Extract the (X, Y) coordinate from the center of the cell holding the provided text.  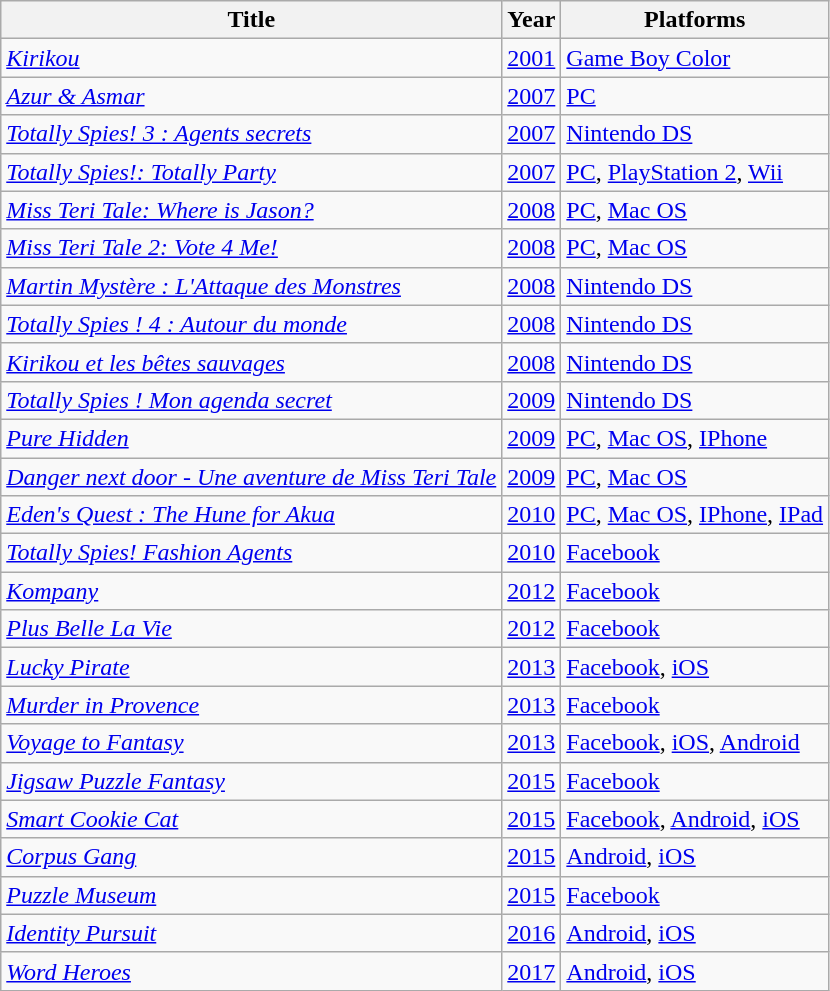
PC (695, 96)
Kirikou (252, 58)
Smart Cookie Cat (252, 819)
Puzzle Museum (252, 895)
Facebook, iOS (695, 667)
Platforms (695, 20)
Azur & Asmar (252, 96)
Year (532, 20)
Murder in Provence (252, 705)
Martin Mystère : L'Attaque des Monstres (252, 286)
Kirikou et les bêtes sauvages (252, 362)
Miss Teri Tale: Where is Jason? (252, 210)
PC, Mac OS, IPhone (695, 438)
2016 (532, 933)
Totally Spies! Fashion Agents (252, 553)
Totally Spies ! 4 : Autour du monde (252, 324)
Identity Pursuit (252, 933)
Facebook, Android, iOS (695, 819)
Eden's Quest : The Hune for Akua (252, 515)
Lucky Pirate (252, 667)
Totally Spies!: Totally Party (252, 172)
Kompany (252, 591)
Miss Teri Tale 2: Vote 4 Me! (252, 248)
2017 (532, 971)
Plus Belle La Vie (252, 629)
Totally Spies! 3 : Agents secrets (252, 134)
Jigsaw Puzzle Fantasy (252, 781)
Word Heroes (252, 971)
Voyage to Fantasy (252, 743)
Danger next door - Une aventure de Miss Teri Tale (252, 477)
PC, Mac OS, IPhone, IPad (695, 515)
Totally Spies ! Mon agenda secret (252, 400)
Corpus Gang (252, 857)
PC, PlayStation 2, Wii (695, 172)
Title (252, 20)
Pure Hidden (252, 438)
Facebook, iOS, Android (695, 743)
Game Boy Color (695, 58)
2001 (532, 58)
